Pinpoint the cell where the given text exists, returning its [X, Y] midpoint coordinate. 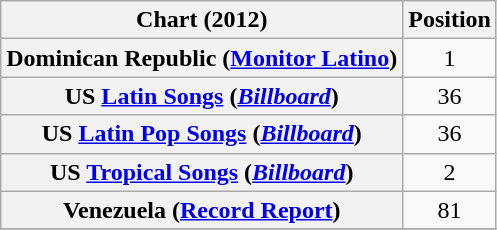
2 [450, 172]
Venezuela (Record Report) [202, 210]
Position [450, 20]
81 [450, 210]
US Latin Songs (Billboard) [202, 96]
1 [450, 58]
US Tropical Songs (Billboard) [202, 172]
US Latin Pop Songs (Billboard) [202, 134]
Chart (2012) [202, 20]
Dominican Republic (Monitor Latino) [202, 58]
